From the cell containing the given text, extract its center point as [X, Y] coordinate. 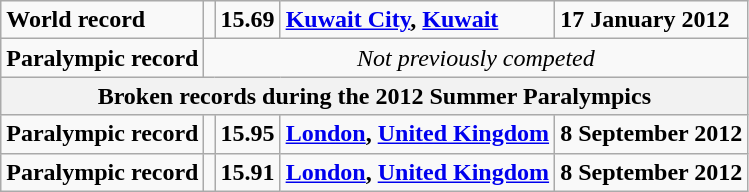
15.69 [248, 20]
15.91 [248, 172]
15.95 [248, 134]
Not previously competed [476, 58]
Broken records during the 2012 Summer Paralympics [374, 96]
Kuwait City, Kuwait [417, 20]
17 January 2012 [652, 20]
World record [102, 20]
